Determine the (x, y) coordinate at the center of the cell enclosing the given text.  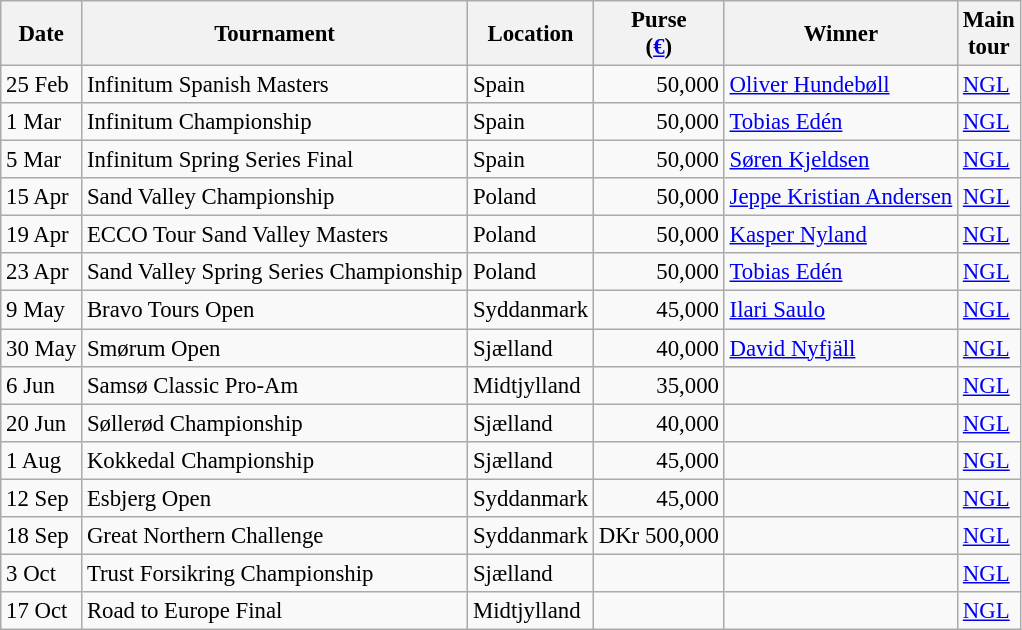
Purse(€) (658, 34)
Location (531, 34)
Tournament (275, 34)
Infinitum Spring Series Final (275, 160)
30 May (42, 348)
1 Mar (42, 122)
Trust Forsikring Championship (275, 573)
Bravo Tours Open (275, 310)
9 May (42, 310)
1 Aug (42, 460)
25 Feb (42, 85)
Road to Europe Final (275, 611)
Smørum Open (275, 348)
12 Sep (42, 498)
Kokkedal Championship (275, 460)
Kasper Nyland (840, 235)
18 Sep (42, 536)
Ilari Saulo (840, 310)
17 Oct (42, 611)
Esbjerg Open (275, 498)
Søren Kjeldsen (840, 160)
Søllerød Championship (275, 423)
3 Oct (42, 573)
Jeppe Kristian Andersen (840, 197)
19 Apr (42, 235)
David Nyfjäll (840, 348)
Samsø Classic Pro-Am (275, 385)
20 Jun (42, 423)
Infinitum Spanish Masters (275, 85)
Great Northern Challenge (275, 536)
23 Apr (42, 273)
35,000 (658, 385)
Sand Valley Spring Series Championship (275, 273)
6 Jun (42, 385)
5 Mar (42, 160)
Maintour (990, 34)
DKr 500,000 (658, 536)
Date (42, 34)
Winner (840, 34)
Infinitum Championship (275, 122)
ECCO Tour Sand Valley Masters (275, 235)
Oliver Hundebøll (840, 85)
15 Apr (42, 197)
Sand Valley Championship (275, 197)
